Capture the cell that displays the provided text and extract its [x, y] central coordinate. 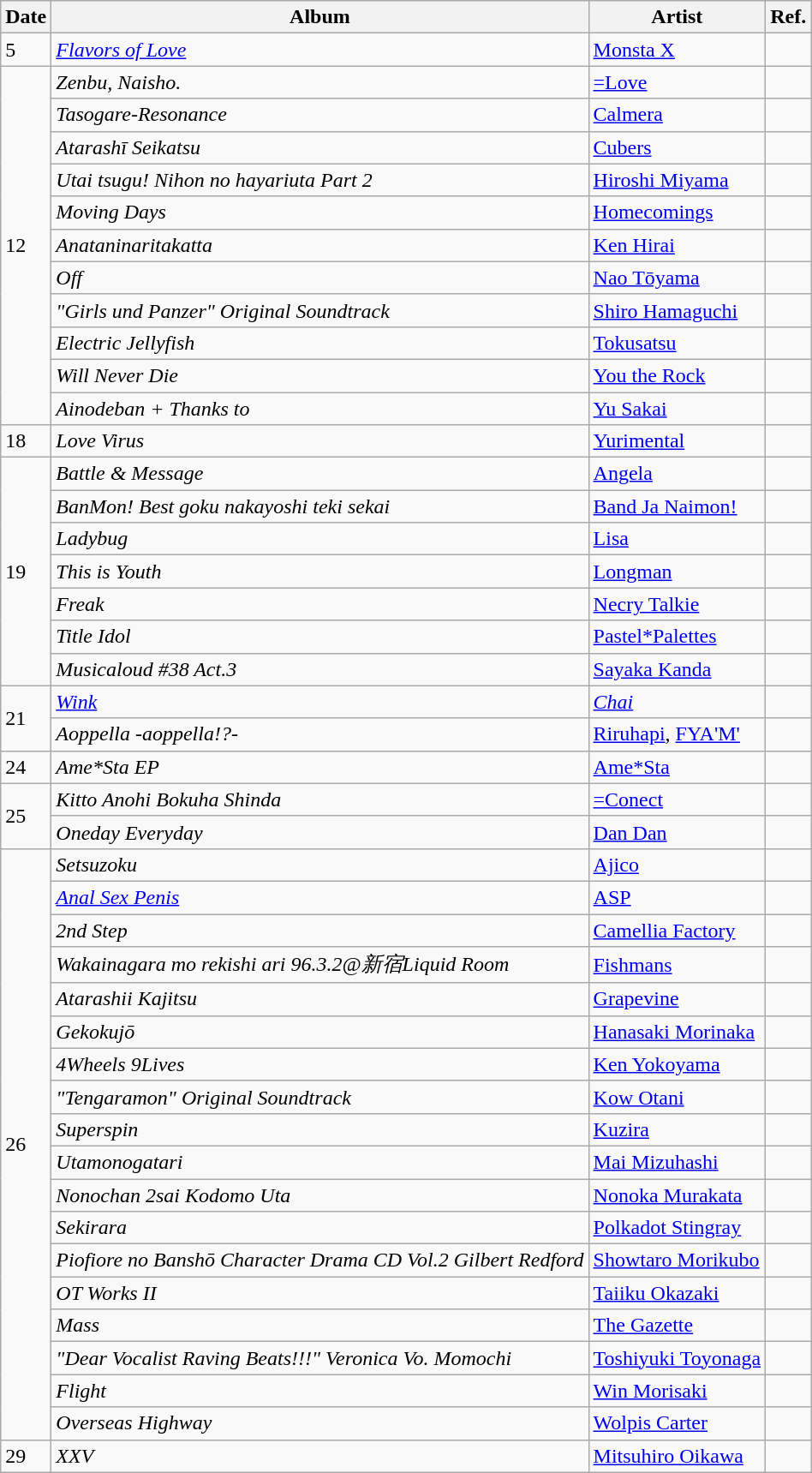
Ken Yokoyama [677, 1064]
Toshiyuki Toyonaga [677, 1358]
Mai Mizuhashi [677, 1162]
Kuzira [677, 1129]
Nao Tōyama [677, 278]
Utamonogatari [320, 1162]
18 [26, 441]
"Tengaramon" Original Soundtrack [320, 1097]
Necry Talkie [677, 604]
Aoppella -aoppella!?- [320, 734]
Zenbu, Naisho. [320, 82]
Calmera [677, 115]
Ajico [677, 865]
Flight [320, 1391]
Moving Days [320, 213]
Win Morisaki [677, 1391]
Piofiore no Banshō Character Drama CD Vol.2 Gilbert Redford [320, 1260]
Yu Sakai [677, 409]
Mitsuhiro Oikawa [677, 1456]
Hiroshi Miyama [677, 180]
Freak [320, 604]
Chai [677, 702]
Ken Hirai [677, 245]
Sayaka Kanda [677, 669]
Fishmans [677, 965]
"Girls und Panzer" Original Soundtrack [320, 310]
Camellia Factory [677, 930]
25 [26, 816]
Album [320, 17]
Ref. [788, 17]
26 [26, 1144]
Battle & Message [320, 474]
Anal Sex Penis [320, 897]
Ainodeban + Thanks to [320, 409]
The Gazette [677, 1326]
Electric Jellyfish [320, 343]
Showtaro Morikubo [677, 1260]
Tokusatsu [677, 343]
Superspin [320, 1129]
Date [26, 17]
Flavors of Love [320, 50]
Wakainagara mo rekishi ari 96.3.2@新宿Liquid Room [320, 965]
XXV [320, 1456]
Off [320, 278]
Grapevine [677, 999]
Hanasaki Morinaka [677, 1032]
OT Works II [320, 1293]
Lisa [677, 539]
Overseas Highway [320, 1423]
Riruhapi, FYA'M' [677, 734]
Homecomings [677, 213]
Wolpis Carter [677, 1423]
Taiiku Okazaki [677, 1293]
Nonochan 2sai Kodomo Uta [320, 1195]
24 [26, 767]
Kitto Anohi Bokuha Shinda [320, 799]
Title Idol [320, 637]
Ladybug [320, 539]
Atarashī Seikatsu [320, 147]
Tasogare-Resonance [320, 115]
2nd Step [320, 930]
Atarashii Kajitsu [320, 999]
Sekirara [320, 1228]
Utai tsugu! Nihon no hayariuta Part 2 [320, 180]
Kow Otani [677, 1097]
Polkadot Stingray [677, 1228]
=Love [677, 82]
29 [26, 1456]
12 [26, 245]
Monsta X [677, 50]
5 [26, 50]
Love Virus [320, 441]
BanMon! Best goku nakayoshi teki sekai [320, 506]
21 [26, 718]
=Conect [677, 799]
Pastel*Palettes [677, 637]
Wink [320, 702]
4Wheels 9Lives [320, 1064]
Longman [677, 572]
Musicaloud #38 Act.3 [320, 669]
"Dear Vocalist Raving Beats!!!" Veronica Vo. Momochi [320, 1358]
Artist [677, 17]
Will Never Die [320, 375]
Oneday Everyday [320, 832]
Anataninaritakatta [320, 245]
ASP [677, 897]
Mass [320, 1326]
Yurimental [677, 441]
Shiro Hamaguchi [677, 310]
Ame*Sta EP [320, 767]
Nonoka Murakata [677, 1195]
Angela [677, 474]
Ame*Sta [677, 767]
Gekokujō [320, 1032]
This is Youth [320, 572]
Cubers [677, 147]
You the Rock [677, 375]
Setsuzoku [320, 865]
Band Ja Naimon! [677, 506]
19 [26, 572]
Dan Dan [677, 832]
